Extract the [x, y] coordinate from the center of the cell holding the provided text.  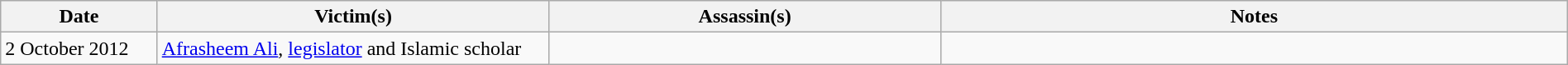
2 October 2012 [79, 48]
Assassin(s) [745, 17]
Notes [1254, 17]
Afrasheem Ali, legislator and Islamic scholar [353, 48]
Date [79, 17]
Victim(s) [353, 17]
